Detect which cell encompasses the target text, then output its [X, Y] center coordinate. 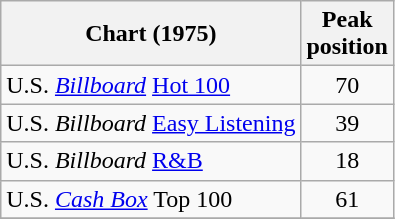
39 [347, 123]
Peakposition [347, 34]
Chart (1975) [151, 34]
70 [347, 85]
U.S. Billboard R&B [151, 161]
U.S. Billboard Easy Listening [151, 123]
U.S. Cash Box Top 100 [151, 199]
61 [347, 199]
U.S. Billboard Hot 100 [151, 85]
18 [347, 161]
